Detect which cell encompasses the target text, then output its (X, Y) center coordinate. 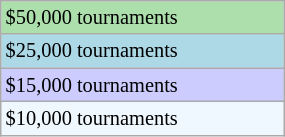
$15,000 tournaments (142, 85)
$25,000 tournaments (142, 51)
$10,000 tournaments (142, 118)
$50,000 tournaments (142, 17)
